Scan for the cell matching the given text and deliver its [X, Y] coordinate at center. 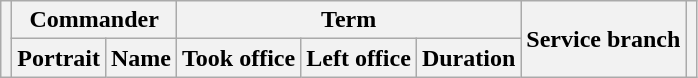
Term [349, 20]
Took office [239, 58]
Name [140, 58]
Duration [468, 58]
Left office [359, 58]
Service branch [604, 39]
Portrait [59, 58]
Commander [94, 20]
